Locate the cell with the specified text and output its [X, Y] center coordinate. 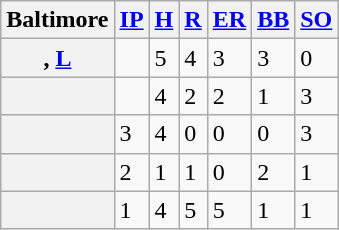
H [164, 20]
BB [274, 20]
ER [229, 20]
R [193, 20]
IP [132, 20]
, L [58, 58]
Baltimore [58, 20]
SO [316, 20]
